For the text-containing cell, return its midpoint in (X, Y) coordinate format. 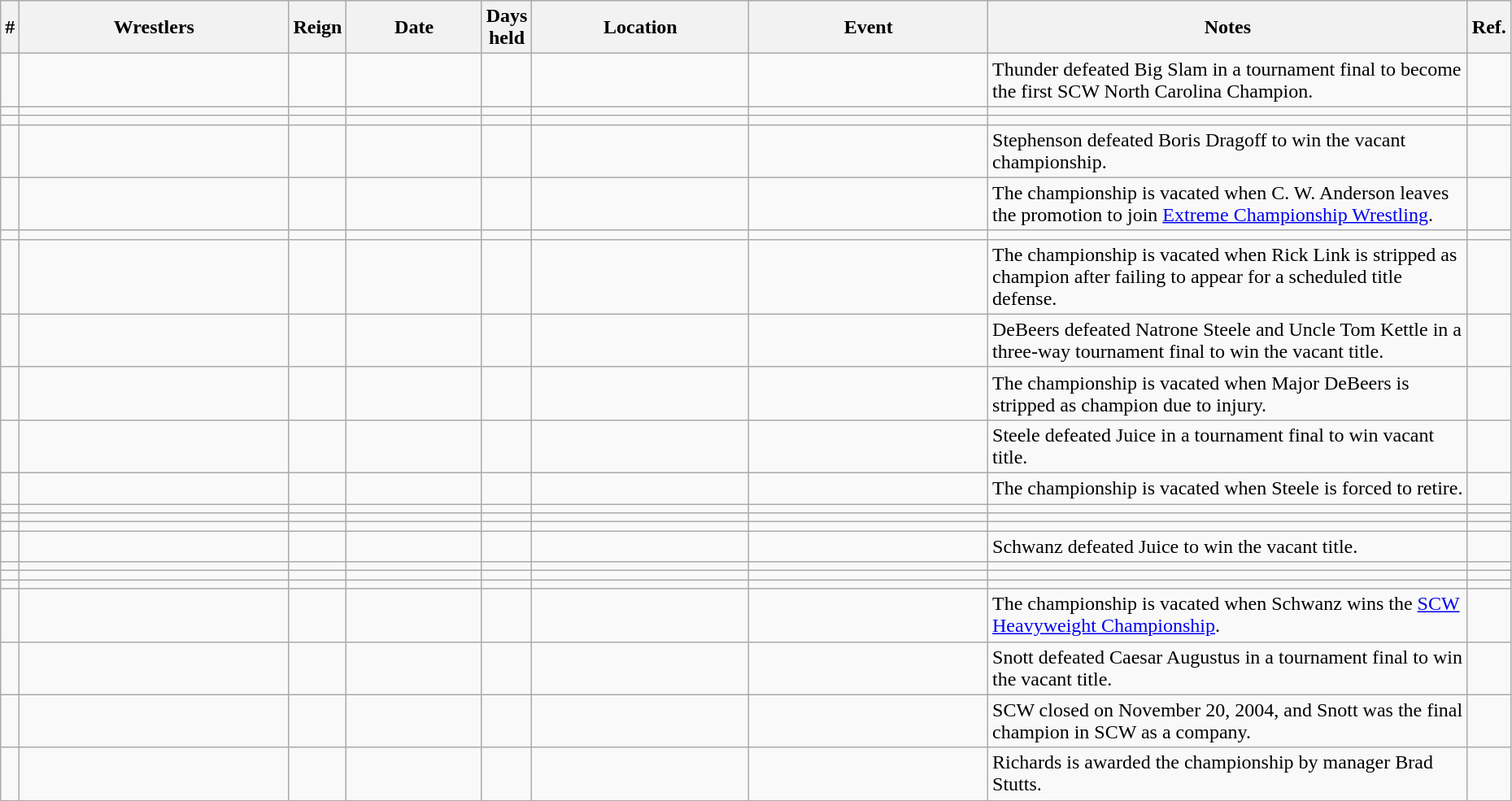
Wrestlers (155, 28)
Reign (317, 28)
Ref. (1488, 28)
The championship is vacated when C. W. Anderson leaves the promotion to join Extreme Championship Wrestling. (1228, 203)
SCW closed on November 20, 2004, and Snott was the final champion in SCW as a company. (1228, 720)
The championship is vacated when Schwanz wins the SCW Heavyweight Championship. (1228, 615)
Event (869, 28)
Richards is awarded the championship by manager Brad Stutts. (1228, 774)
The championship is vacated when Major DeBeers is stripped as champion due to injury. (1228, 394)
Snott defeated Caesar Augustus in a tournament final to win the vacant title. (1228, 668)
The championship is vacated when Steele is forced to retire. (1228, 488)
Location (641, 28)
DeBeers defeated Natrone Steele and Uncle Tom Kettle in a three-way tournament final to win the vacant title. (1228, 340)
Notes (1228, 28)
Date (414, 28)
The championship is vacated when Rick Link is stripped as champion after failing to appear for a scheduled title defense. (1228, 276)
Daysheld (507, 28)
Stephenson defeated Boris Dragoff to win the vacant championship. (1228, 151)
Steele defeated Juice in a tournament final to win vacant title. (1228, 446)
Schwanz defeated Juice to win the vacant title. (1228, 546)
Thunder defeated Big Slam in a tournament final to become the first SCW North Carolina Champion. (1228, 80)
# (10, 28)
